For the text-containing cell, return its midpoint in [x, y] coordinate format. 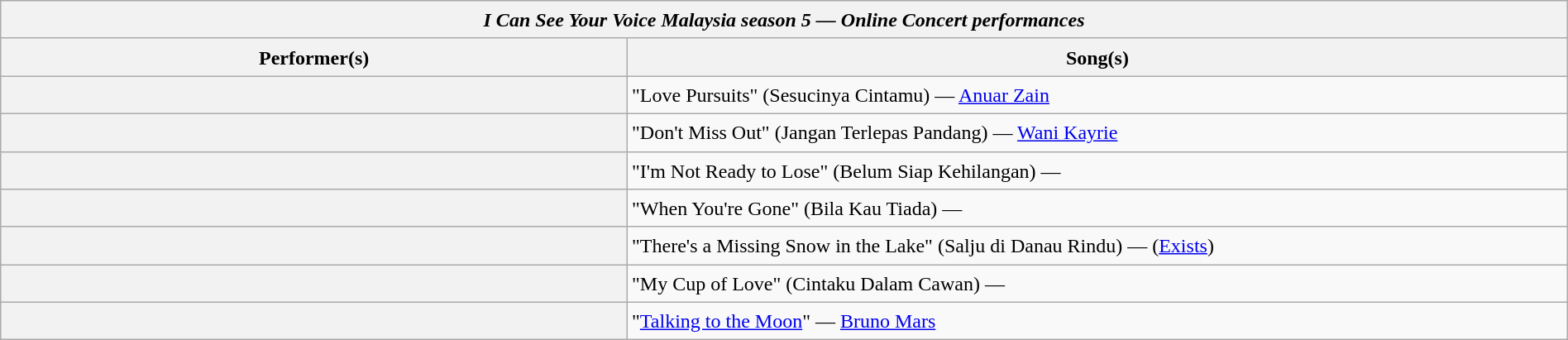
"Don't Miss Out" (Jangan Terlepas Pandang) — Wani Kayrie [1098, 132]
I Can See Your Voice Malaysia season 5 — Online Concert performances [784, 20]
"My Cup of Love" (Cintaku Dalam Cawan) — [1098, 284]
"I'm Not Ready to Lose" (Belum Siap Kehilangan) — [1098, 170]
"Love Pursuits" (Sesucinya Cintamu) — Anuar Zain [1098, 95]
"There's a Missing Snow in the Lake" (Salju di Danau Rindu) — (Exists) [1098, 246]
Song(s) [1098, 57]
Performer(s) [314, 57]
"Talking to the Moon" — Bruno Mars [1098, 321]
"When You're Gone" (Bila Kau Tiada) — [1098, 208]
